Return the (X, Y) coordinate for the center point of the cell that contains the specified text.  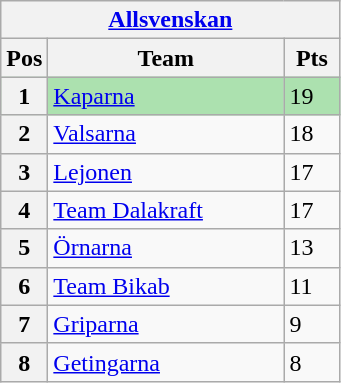
Allsvenskan (170, 20)
5 (24, 248)
Team Bikab (166, 286)
11 (312, 286)
Lejonen (166, 172)
Örnarna (166, 248)
Griparna (166, 324)
4 (24, 210)
2 (24, 134)
Getingarna (166, 362)
Kaparna (166, 96)
7 (24, 324)
3 (24, 172)
Team (166, 58)
1 (24, 96)
Valsarna (166, 134)
Pos (24, 58)
Team Dalakraft (166, 210)
19 (312, 96)
13 (312, 248)
Pts (312, 58)
18 (312, 134)
9 (312, 324)
6 (24, 286)
